Search for the cell housing the specified text and yield its (x, y) center coordinate. 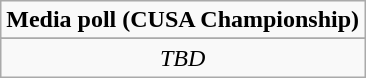
Media poll (CUSA Championship) (183, 20)
TBD (183, 58)
